Scan for the cell matching the given text and deliver its (X, Y) coordinate at center. 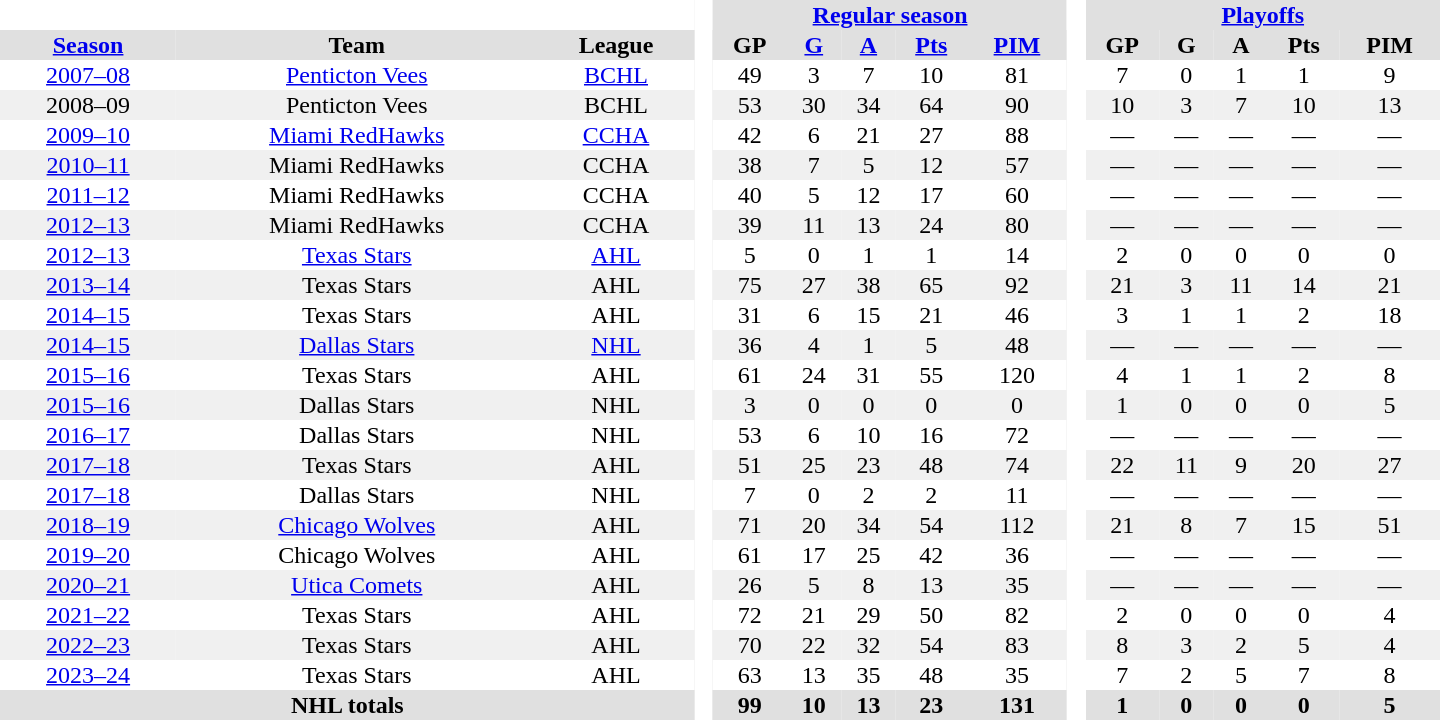
120 (1018, 375)
2011–12 (88, 195)
90 (1018, 105)
2013–14 (88, 285)
40 (750, 195)
29 (868, 615)
League (616, 45)
18 (1390, 315)
Playoffs (1262, 15)
60 (1018, 195)
92 (1018, 285)
64 (932, 105)
Utica Comets (356, 585)
32 (868, 645)
63 (750, 675)
2008–09 (88, 105)
131 (1018, 705)
74 (1018, 465)
55 (932, 375)
50 (932, 615)
2007–08 (88, 75)
46 (1018, 315)
75 (750, 285)
57 (1018, 165)
83 (1018, 645)
16 (932, 435)
80 (1018, 225)
49 (750, 75)
99 (750, 705)
81 (1018, 75)
82 (1018, 615)
71 (750, 525)
39 (750, 225)
NHL totals (348, 705)
88 (1018, 135)
2023–24 (88, 675)
70 (750, 645)
2020–21 (88, 585)
112 (1018, 525)
Season (88, 45)
Regular season (890, 15)
2019–20 (88, 555)
2016–17 (88, 435)
2021–22 (88, 615)
2010–11 (88, 165)
Team (356, 45)
30 (814, 105)
2009–10 (88, 135)
2018–19 (88, 525)
2022–23 (88, 645)
65 (932, 285)
26 (750, 585)
